Determine the (X, Y) coordinate at the center of the cell enclosing the given text.  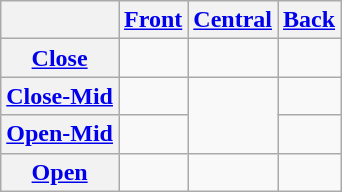
Open (60, 172)
Back (310, 20)
Close-Mid (60, 96)
Front (152, 20)
Open-Mid (60, 134)
Close (60, 58)
Central (233, 20)
